Identify which cell holds the provided text, then report its [x, y] central coordinate. 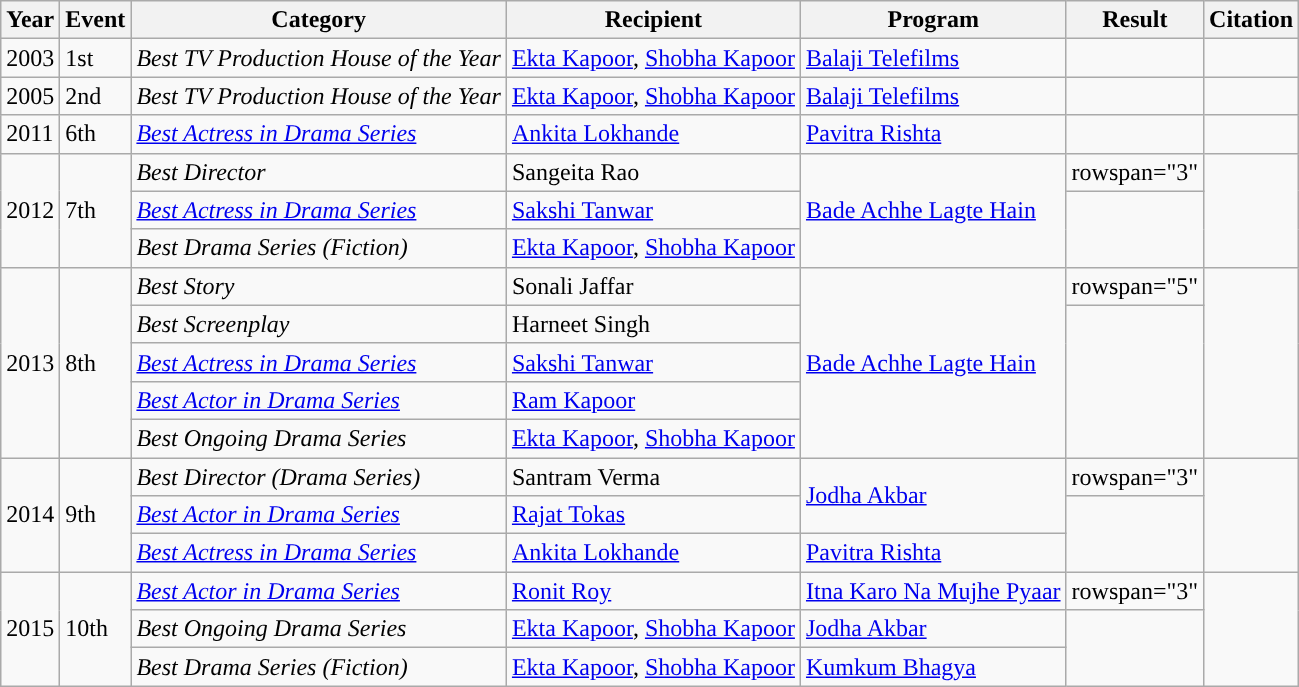
Best Screenplay [319, 324]
Sangeita Rao [653, 172]
Sonali Jaffar [653, 286]
10th [96, 629]
Best Director (Drama Series) [319, 477]
6th [96, 134]
Santram Verma [653, 477]
Year [30, 20]
2012 [30, 210]
8th [96, 362]
Itna Karo Na Mujhe Pyaar [933, 591]
Recipient [653, 20]
2005 [30, 96]
Program [933, 20]
7th [96, 210]
1st [96, 58]
Rajat Tokas [653, 515]
Harneet Singh [653, 324]
Ronit Roy [653, 591]
Best Director [319, 172]
Best Story [319, 286]
Ram Kapoor [653, 400]
rowspan="5" [1135, 286]
2015 [30, 629]
9th [96, 515]
Result [1135, 20]
Category [319, 20]
2013 [30, 362]
2011 [30, 134]
Event [96, 20]
2003 [30, 58]
Citation [1252, 20]
2014 [30, 515]
Kumkum Bhagya [933, 667]
2nd [96, 96]
